Output the [x, y] coordinate of the center of the cell containing the given text.  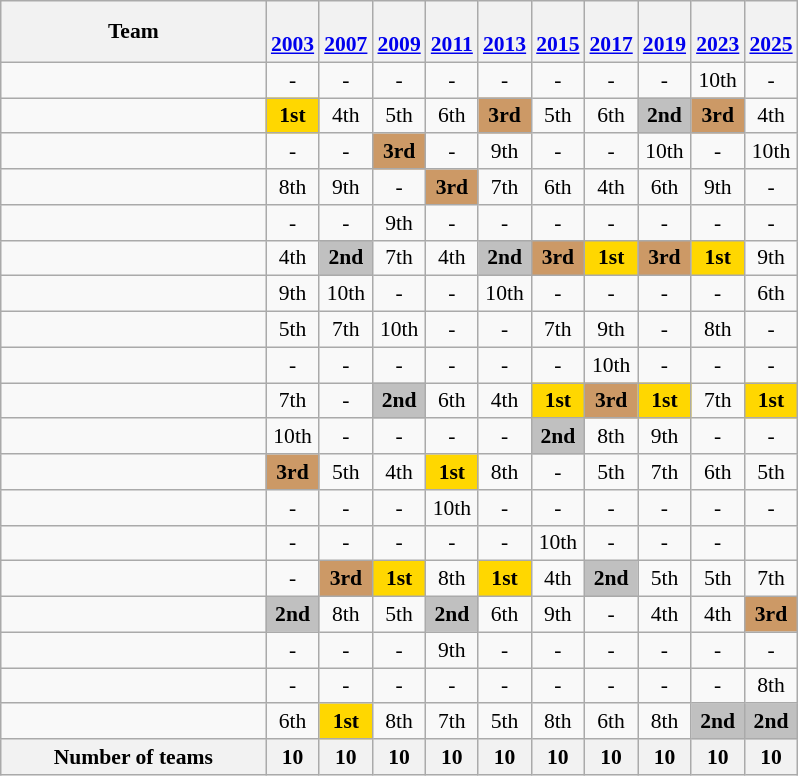
2023 [718, 32]
2015 [558, 32]
Number of teams [134, 757]
2007 [346, 32]
2003 [292, 32]
2025 [770, 32]
2011 [452, 32]
2019 [664, 32]
Team [134, 32]
2017 [610, 32]
2009 [398, 32]
2013 [504, 32]
